Extract the (X, Y) coordinate from the center of the cell holding the provided text.  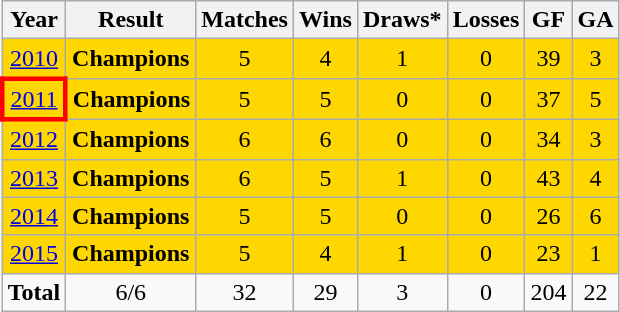
37 (548, 98)
6/6 (131, 292)
26 (548, 216)
204 (548, 292)
Losses (486, 20)
22 (596, 292)
Draws* (402, 20)
2014 (34, 216)
2015 (34, 254)
2012 (34, 139)
32 (245, 292)
2010 (34, 59)
23 (548, 254)
GA (596, 20)
Wins (325, 20)
Matches (245, 20)
39 (548, 59)
Year (34, 20)
Total (34, 292)
2013 (34, 178)
GF (548, 20)
Result (131, 20)
34 (548, 139)
29 (325, 292)
43 (548, 178)
2011 (34, 98)
